From the cell containing the given text, extract its center point as [x, y] coordinate. 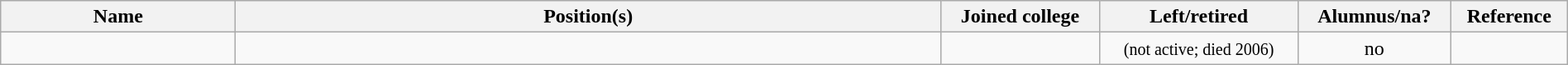
Position(s) [589, 17]
no [1374, 48]
Alumnus/na? [1374, 17]
Reference [1508, 17]
Joined college [1020, 17]
Left/retired [1199, 17]
(not active; died 2006) [1199, 48]
Name [118, 17]
